Find where the given text appears and provide that cell's center as (x, y) coordinate. 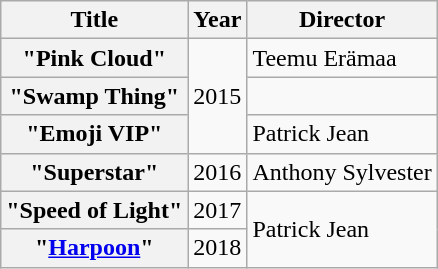
"Harpoon" (94, 248)
"Superstar" (94, 172)
"Emoji VIP" (94, 134)
Director (342, 20)
2017 (218, 210)
"Swamp Thing" (94, 96)
"Pink Cloud" (94, 58)
Teemu Erämaa (342, 58)
Title (94, 20)
Anthony Sylvester (342, 172)
2018 (218, 248)
"Speed of Light" (94, 210)
2015 (218, 96)
2016 (218, 172)
Year (218, 20)
